Pinpoint the cell where the given text exists, returning its [x, y] midpoint coordinate. 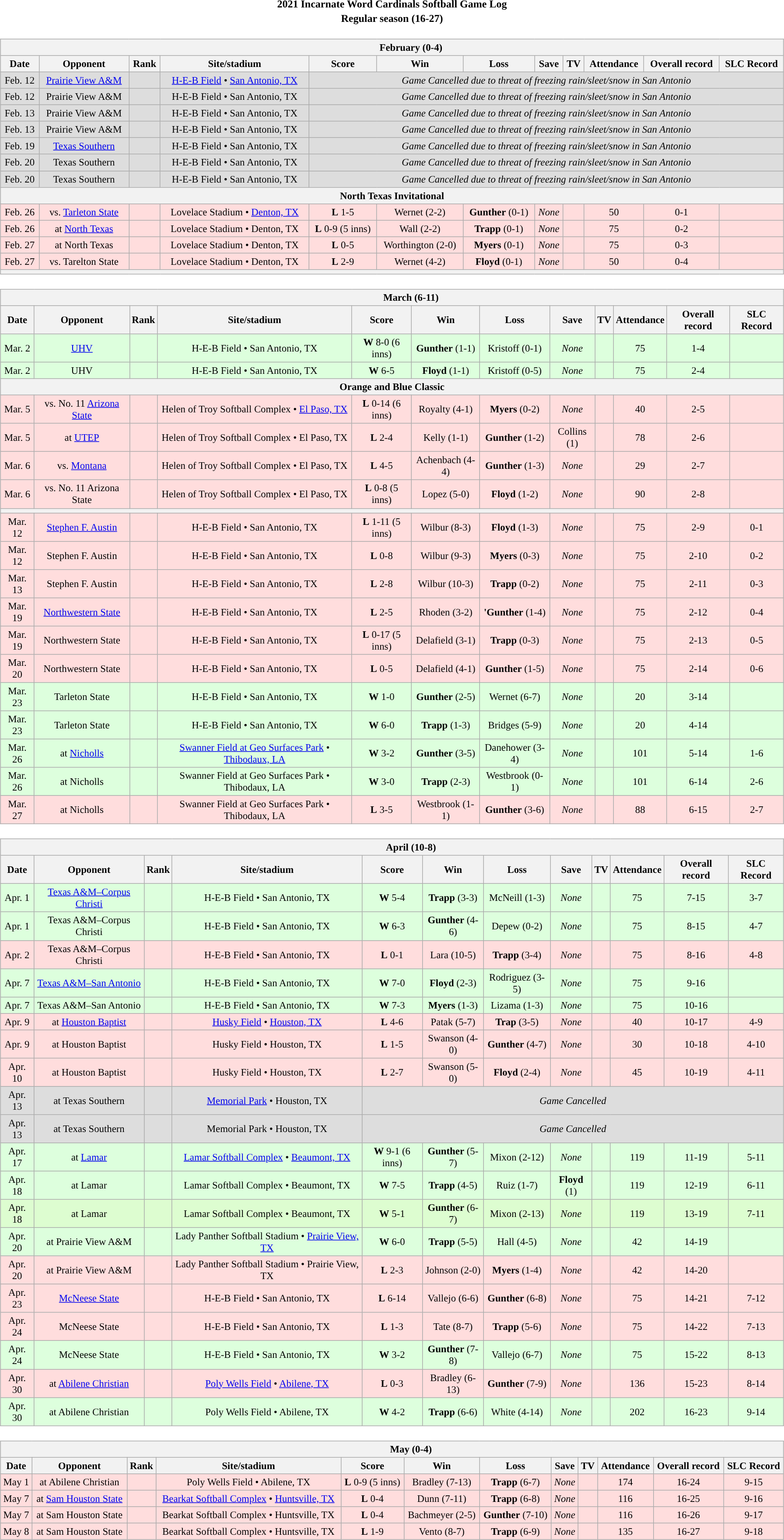
2-13 [698, 640]
L 1-3 [392, 1326]
16-26 [689, 1515]
Feb. 19 [20, 146]
16-24 [689, 1482]
L 2-4 [381, 438]
Trapp (3-3) [453, 898]
Trapp (0-1) [499, 229]
Trapp (3-4) [517, 954]
2-12 [698, 612]
0-5 [756, 640]
88 [640, 810]
Apr. 17 [17, 1157]
Gunther (4-6) [453, 926]
Westbrook (0-1) [514, 782]
W 7-3 [392, 1005]
12-19 [696, 1185]
Floyd (1-3) [514, 527]
10-16 [696, 1005]
North Texas Invitational [392, 196]
Floyd (2-4) [517, 1072]
4-11 [756, 1072]
4-10 [756, 1044]
L 3-5 [381, 810]
L 2-9 [343, 261]
May 1 [17, 1482]
Floyd (2-3) [453, 983]
Trapp (5-6) [517, 1326]
16-27 [689, 1531]
Rhoden (3-2) [445, 612]
Myers (0-2) [514, 410]
10-19 [696, 1072]
6-14 [698, 782]
W 5-1 [392, 1213]
8-15 [696, 926]
14-22 [696, 1326]
Trapp (2-3) [445, 782]
Dunn (7-11) [442, 1498]
2-8 [698, 494]
W 7-5 [392, 1185]
10-18 [696, 1044]
L 4-6 [392, 1022]
Hall (4-5) [517, 1242]
White (4-14) [517, 1411]
W 3-0 [381, 782]
Lopez (5-0) [445, 494]
W 5-4 [392, 898]
W 1-0 [381, 697]
Trap (3-5) [517, 1022]
Swanson (4-0) [453, 1044]
Bradley (6-13) [453, 1383]
5-11 [756, 1157]
L 0-8 [381, 555]
Trapp (4-5) [453, 1185]
Patak (5-7) [453, 1022]
Gunther (4-7) [517, 1044]
W 6-5 [381, 370]
1-4 [698, 348]
Mar. 20 [17, 669]
Tate (8-7) [453, 1326]
Wilbur (8-3) [445, 527]
8-13 [756, 1355]
174 [626, 1482]
L 2-8 [381, 584]
Trapp (1-3) [445, 725]
Mixon (2-12) [517, 1157]
4-7 [756, 926]
Kristoff (0-1) [514, 348]
135 [626, 1531]
L 0-17 (5 inns) [381, 640]
4-9 [756, 1022]
Gunther (1-1) [445, 348]
L 2-5 [381, 612]
vs. Tarelton State [84, 261]
2-14 [698, 669]
L 6-14 [392, 1298]
9-14 [756, 1411]
Collins (1) [572, 438]
9-18 [754, 1531]
W 4-2 [392, 1411]
Floyd (1-1) [445, 370]
2-5 [698, 410]
Apr. 2 [17, 954]
L 0-14 (6 inns) [381, 410]
February (0-4) [392, 47]
90 [640, 494]
May 8 [17, 1531]
W 9-1 (6 inns) [392, 1157]
4-8 [756, 954]
11-19 [696, 1157]
Westbrook (1-1) [445, 810]
Bridges (5-9) [514, 725]
Wilbur (9-3) [445, 555]
136 [637, 1383]
Myers (0-3) [514, 555]
Gunther (2-5) [445, 697]
McNeill (1-3) [517, 898]
Trapp (5-5) [453, 1242]
L 4-5 [381, 466]
4-14 [698, 725]
Gunther (3-5) [445, 753]
Swanson (5-0) [453, 1072]
29 [640, 466]
Vento (8-7) [442, 1531]
Wall (2-2) [420, 229]
Gunther (5-7) [453, 1157]
Floyd (0-1) [499, 261]
Lizama (1-3) [517, 1005]
Floyd (1-2) [514, 494]
Gunther (1-3) [514, 466]
Kristoff (0-5) [514, 370]
Myers (1-4) [517, 1270]
Apr. 23 [17, 1298]
Delafield (3-1) [445, 640]
Ruiz (1-7) [517, 1185]
L 1-9 [372, 1531]
Depew (0-2) [517, 926]
7-15 [696, 898]
Johnson (2-0) [453, 1270]
Royalty (4-1) [445, 410]
Wilbur (10-3) [445, 584]
8-16 [696, 954]
Myers (1-3) [453, 1005]
Achenbach (4-4) [445, 466]
Floyd (1) [571, 1185]
30 [637, 1044]
vs. Tarleton State [84, 212]
Trapp (0-2) [514, 584]
L 0-1 [392, 954]
9-17 [754, 1515]
Wernet (2-2) [420, 212]
5-14 [698, 753]
Apr. 10 [17, 1072]
Myers (0-1) [499, 245]
Bradley (7-13) [442, 1482]
7-13 [756, 1326]
45 [637, 1072]
202 [637, 1411]
13-19 [696, 1213]
14-19 [696, 1242]
Mar. 13 [17, 584]
8-14 [756, 1383]
7-12 [756, 1298]
Mar. 27 [17, 810]
Gunther (6-8) [517, 1298]
L 2-3 [392, 1270]
Gunther (7-9) [517, 1383]
Vallejo (6-7) [517, 1355]
Gunther (1-2) [514, 438]
2-4 [698, 370]
2-11 [698, 584]
15-23 [696, 1383]
Wernet (6-7) [514, 697]
Gunther (0-1) [499, 212]
14-20 [696, 1270]
14-21 [696, 1298]
at UTEP [82, 438]
Trapp (6-6) [453, 1411]
15-22 [696, 1355]
10-17 [696, 1022]
vs. Montana [82, 466]
9-15 [754, 1482]
7-11 [756, 1213]
Wernet (4-2) [420, 261]
'Gunther (1-4) [514, 612]
April (10-8) [392, 847]
L 0-8 (5 inns) [381, 494]
W 7-0 [392, 983]
78 [640, 438]
L 1-11 (5 inns) [381, 527]
Rodriguez (3-5) [517, 983]
Bachmeyer (2-5) [442, 1515]
6-11 [756, 1185]
Trapp (6-8) [515, 1498]
W 6-3 [392, 926]
Delafield (4-1) [445, 669]
16-25 [689, 1498]
Danehower (3-4) [514, 753]
Orange and Blue Classic [392, 387]
Gunther (1-5) [514, 669]
L 0-3 [392, 1383]
Mixon (2-13) [517, 1213]
L 2-7 [392, 1072]
Worthington (2-0) [420, 245]
Trapp (6-9) [515, 1531]
6-15 [698, 810]
16-23 [696, 1411]
March (6-11) [392, 298]
Gunther (7-8) [453, 1355]
Gunther (6-7) [453, 1213]
3-14 [698, 697]
Trapp (0-3) [514, 640]
May (0-4) [392, 1449]
Gunther (7-10) [515, 1515]
Trapp (6-7) [515, 1482]
W 8-0 (6 inns) [381, 348]
3-7 [756, 898]
Kelly (1-1) [445, 438]
1-6 [756, 753]
Lara (10-5) [453, 954]
Gunther (3-6) [514, 810]
2-10 [698, 555]
2-9 [698, 527]
0-6 [756, 669]
Vallejo (6-6) [453, 1298]
